Determine the [X, Y] coordinate at the center of the cell enclosing the given text.  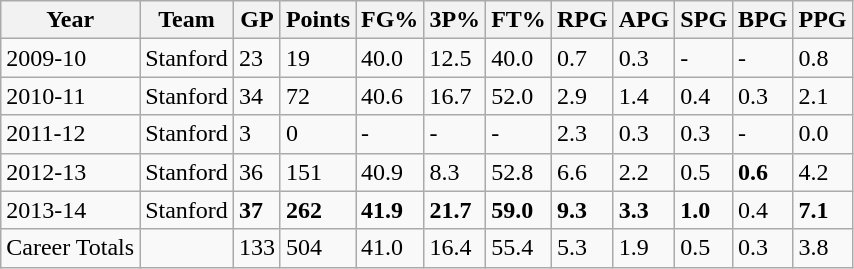
504 [318, 248]
RPG [582, 20]
0.7 [582, 58]
APG [644, 20]
40.9 [390, 172]
SPG [704, 20]
1.0 [704, 210]
2013-14 [70, 210]
2010-11 [70, 96]
55.4 [519, 248]
0.6 [763, 172]
2.3 [582, 134]
41.0 [390, 248]
151 [318, 172]
Career Totals [70, 248]
1.9 [644, 248]
72 [318, 96]
16.4 [455, 248]
52.8 [519, 172]
59.0 [519, 210]
FG% [390, 20]
52.0 [519, 96]
41.9 [390, 210]
16.7 [455, 96]
0 [318, 134]
133 [256, 248]
3.8 [822, 248]
7.1 [822, 210]
3.3 [644, 210]
PPG [822, 20]
3P% [455, 20]
19 [318, 58]
0.0 [822, 134]
9.3 [582, 210]
23 [256, 58]
2012-13 [70, 172]
12.5 [455, 58]
GP [256, 20]
Year [70, 20]
37 [256, 210]
FT% [519, 20]
6.6 [582, 172]
1.4 [644, 96]
262 [318, 210]
8.3 [455, 172]
2.9 [582, 96]
3 [256, 134]
Points [318, 20]
36 [256, 172]
2.1 [822, 96]
2009-10 [70, 58]
4.2 [822, 172]
40.6 [390, 96]
5.3 [582, 248]
2.2 [644, 172]
0.8 [822, 58]
2011-12 [70, 134]
Team [187, 20]
34 [256, 96]
21.7 [455, 210]
BPG [763, 20]
